Scan for the cell matching the given text and deliver its (X, Y) coordinate at center. 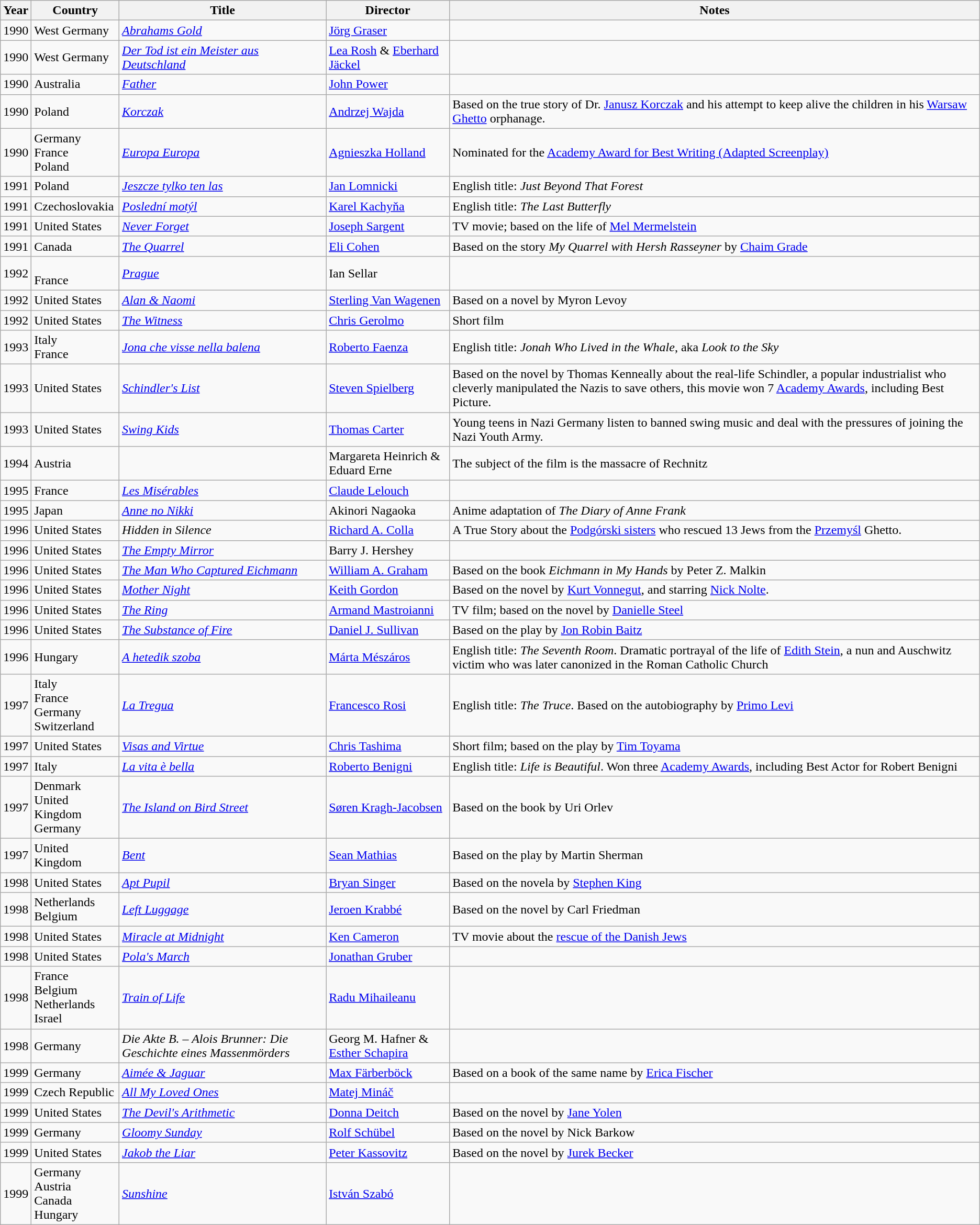
Daniel J. Sullivan (388, 630)
Prague (223, 273)
La vita è bella (223, 766)
TV movie; based on the life of Mel Mermelstein (715, 226)
Radu Mihaileanu (388, 998)
Based on the true story of Dr. Janusz Korczak and his attempt to keep alive the children in his Warsaw Ghetto orphanage. (715, 111)
Left Luggage (223, 910)
Czechoslovakia (75, 206)
The Quarrel (223, 246)
Based on the book by Uri Orlev (715, 807)
Hungary (75, 656)
TV film; based on the novel by Danielle Steel (715, 610)
Les Misérables (223, 491)
Anne no Nikki (223, 510)
Based on a book of the same name by Erica Fischer (715, 1073)
English title: The Last Butterfly (715, 206)
István Szabó (388, 1194)
William A. Graham (388, 570)
Based on the novel by Jane Yolen (715, 1112)
NetherlandsBelgium (75, 910)
Europa Europa (223, 152)
Agnieszka Holland (388, 152)
United Kingdom (75, 855)
Hidden in Silence (223, 530)
Visas and Virtue (223, 746)
ItalyFranceGermanySwitzerland (75, 705)
Anime adaptation of The Diary of Anne Frank (715, 510)
Apt Pupil (223, 883)
Based on the story My Quarrel with Hersh Rasseyner by Chaim Grade (715, 246)
1994 (16, 464)
Max Färberböck (388, 1073)
La Tregua (223, 705)
Jörg Graser (388, 30)
Donna Deitch (388, 1112)
Die Akte B. – Alois Brunner: Die Geschichte eines Massenmörders (223, 1046)
Thomas Carter (388, 429)
Jakob the Liar (223, 1152)
Father (223, 84)
English title: Jonah Who Lived in the Whale, aka Look to the Sky (715, 348)
Based on the play by Jon Robin Baitz (715, 630)
Based on the play by Martin Sherman (715, 855)
Georg M. Hafner & Esther Schapira (388, 1046)
Richard A. Colla (388, 530)
Roberto Benigni (388, 766)
Søren Kragh-Jacobsen (388, 807)
GermanyAustriaCanadaHungary (75, 1194)
Peter Kassovitz (388, 1152)
Steven Spielberg (388, 388)
The Island on Bird Street (223, 807)
Canada (75, 246)
GermanyFrancePoland (75, 152)
The subject of the film is the massacre of Rechnitz (715, 464)
Based on the novel by Carl Friedman (715, 910)
Matej Mináč (388, 1093)
English title: Life is Beautiful. Won three Academy Awards, including Best Actor for Robert Benigni (715, 766)
Nominated for the Academy Award for Best Writing (Adapted Screenplay) (715, 152)
Márta Mészáros (388, 656)
Bent (223, 855)
Abrahams Gold (223, 30)
Short film; based on the play by Tim Toyama (715, 746)
Never Forget (223, 226)
Austria (75, 464)
Sterling Van Wagenen (388, 300)
Jan Lomnicki (388, 186)
DenmarkUnited KingdomGermany (75, 807)
Bryan Singer (388, 883)
Chris Tashima (388, 746)
Jeszcze tylko ten las (223, 186)
Sean Mathias (388, 855)
Francesco Rosi (388, 705)
Margareta Heinrich & Eduard Erne (388, 464)
Claude Lelouch (388, 491)
Italy (75, 766)
Train of Life (223, 998)
The Ring (223, 610)
Based on the novel by Kurt Vonnegut, and starring Nick Nolte. (715, 590)
Joseph Sargent (388, 226)
TV movie about the rescue of the Danish Jews (715, 937)
The Substance of Fire (223, 630)
Lea Rosh & Eberhard Jäckel (388, 58)
Based on a novel by Myron Levoy (715, 300)
Eli Cohen (388, 246)
Poslední motýl (223, 206)
Ken Cameron (388, 937)
Jeroen Krabbé (388, 910)
Akinori Nagaoka (388, 510)
A hetedik szoba (223, 656)
Based on the novela by Stephen King (715, 883)
English title: The Truce. Based on the autobiography by Primo Levi (715, 705)
Based on the novel by Nick Barkow (715, 1132)
Short film (715, 320)
Keith Gordon (388, 590)
The Empty Mirror (223, 550)
Notes (715, 10)
Barry J. Hershey (388, 550)
Czech Republic (75, 1093)
Ian Sellar (388, 273)
Title (223, 10)
Jonathan Gruber (388, 956)
ItalyFrance (75, 348)
John Power (388, 84)
Andrzej Wajda (388, 111)
English title: Just Beyond That Forest (715, 186)
Jona che visse nella balena (223, 348)
Aimée & Jaguar (223, 1073)
Sunshine (223, 1194)
Karel Kachyňa (388, 206)
The Witness (223, 320)
Australia (75, 84)
FranceBelgiumNetherlandsIsrael (75, 998)
Swing Kids (223, 429)
Schindler's List (223, 388)
Country (75, 10)
A True Story about the Podgórski sisters who rescued 13 Jews from the Przemyśl Ghetto. (715, 530)
The Devil's Arithmetic (223, 1112)
Year (16, 10)
Der Tod ist ein Meister aus Deutschland (223, 58)
Armand Mastroianni (388, 610)
Director (388, 10)
Mother Night (223, 590)
Miracle at Midnight (223, 937)
All My Loved Ones (223, 1093)
Korczak (223, 111)
Alan & Naomi (223, 300)
Rolf Schübel (388, 1132)
Japan (75, 510)
Young teens in Nazi Germany listen to banned swing music and deal with the pressures of joining the Nazi Youth Army. (715, 429)
Based on the book Eichmann in My Hands by Peter Z. Malkin (715, 570)
Roberto Faenza (388, 348)
Gloomy Sunday (223, 1132)
Based on the novel by Jurek Becker (715, 1152)
The Man Who Captured Eichmann (223, 570)
Chris Gerolmo (388, 320)
Pola's March (223, 956)
